Return [x, y] of the center of cell containing provided text 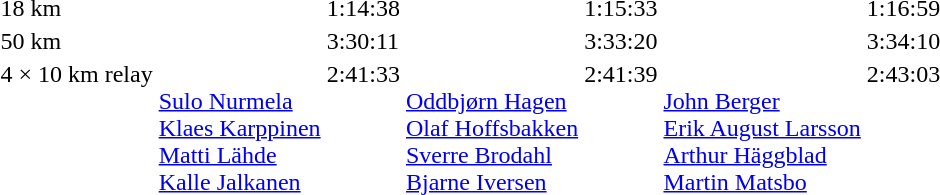
3:30:11 [363, 41]
3:33:20 [621, 41]
